For the text-containing cell, return its midpoint in (X, Y) coordinate format. 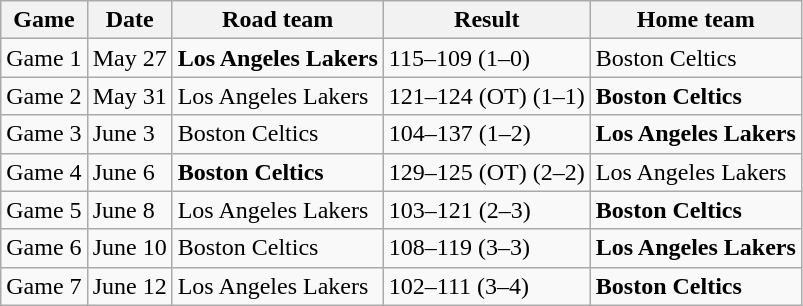
Game 4 (44, 172)
Game 1 (44, 58)
Game 5 (44, 210)
103–121 (2–3) (486, 210)
129–125 (OT) (2–2) (486, 172)
121–124 (OT) (1–1) (486, 96)
Game 3 (44, 134)
May 27 (130, 58)
Date (130, 20)
June 12 (130, 286)
June 10 (130, 248)
Game (44, 20)
108–119 (3–3) (486, 248)
Game 6 (44, 248)
Game 2 (44, 96)
June 3 (130, 134)
Game 7 (44, 286)
June 6 (130, 172)
104–137 (1–2) (486, 134)
Result (486, 20)
102–111 (3–4) (486, 286)
June 8 (130, 210)
115–109 (1–0) (486, 58)
Road team (278, 20)
Home team (696, 20)
May 31 (130, 96)
